Extract the (x, y) coordinate from the center of the cell holding the provided text.  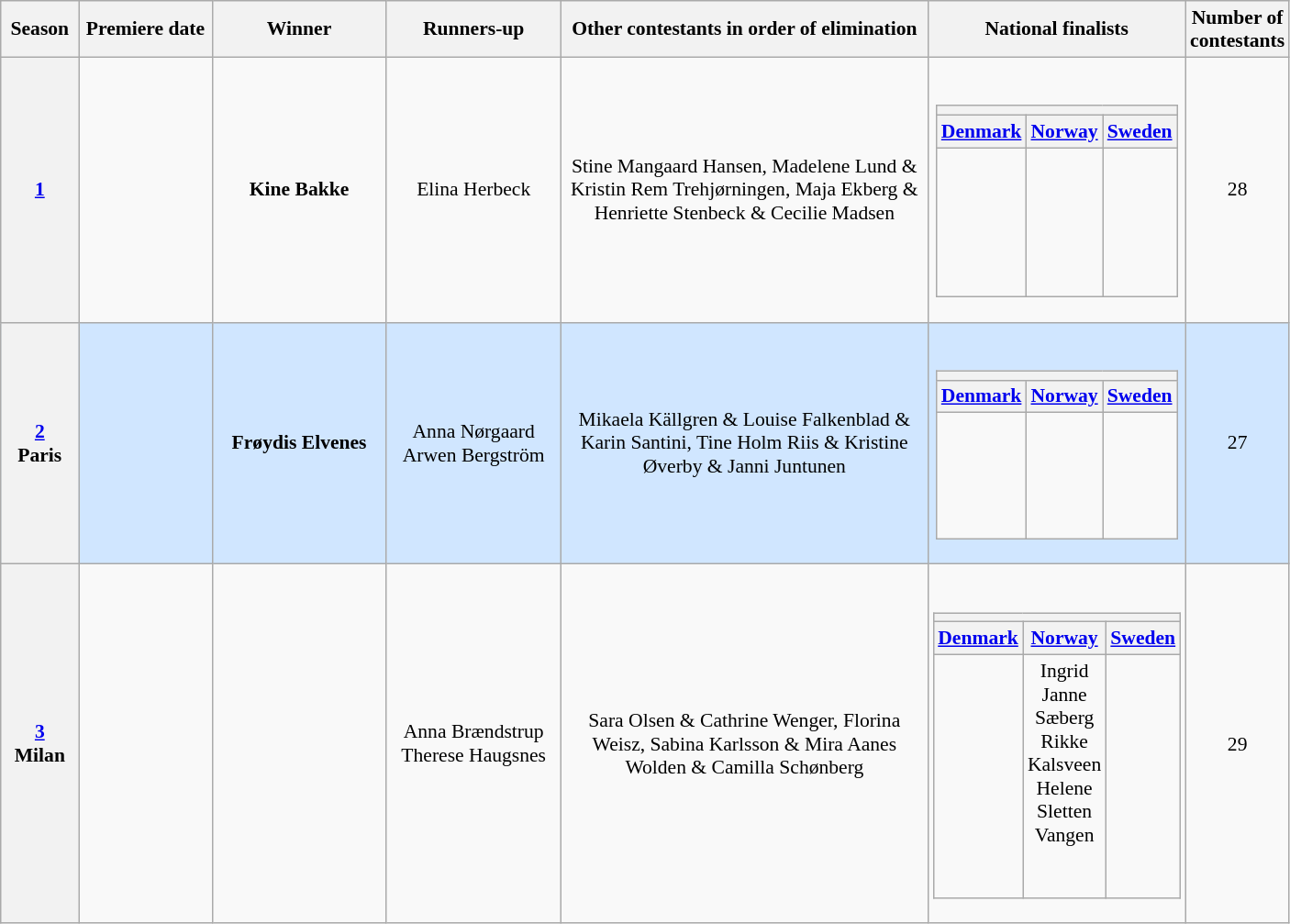
28 (1237, 189)
Runners-up (473, 29)
Elina Herbeck (473, 189)
Other contestants in order of elimination (744, 29)
Number of contestants (1237, 29)
Mikaela Källgren & Louise Falkenblad & Karin Santini, Tine Holm Riis & Kristine Øverby & Janni Juntunen (744, 443)
Kine Bakke (299, 189)
Season (40, 29)
29 (1237, 743)
27 (1237, 443)
Premiere date (145, 29)
Anna NørgaardArwen Bergström (473, 443)
Frøydis Elvenes (299, 443)
3Milan (40, 743)
Anna BrændstrupTherese Haugsnes (473, 743)
National finalists (1057, 29)
Ingrid Janne SæbergRikke KalsveenHelene Sletten Vangen (1064, 776)
Winner (299, 29)
Stine Mangaard Hansen, Madelene Lund & Kristin Rem Trehjørningen, Maja Ekberg & Henriette Stenbeck & Cecilie Madsen (744, 189)
2Paris (40, 443)
1 (40, 189)
Denmark Norway Sweden Ingrid Janne SæbergRikke KalsveenHelene Sletten Vangen (1057, 743)
Sara Olsen & Cathrine Wenger, Florina Weisz, Sabina Karlsson & Mira Aanes Wolden & Camilla Schønberg (744, 743)
